Search for the cell housing the specified text and yield its [x, y] center coordinate. 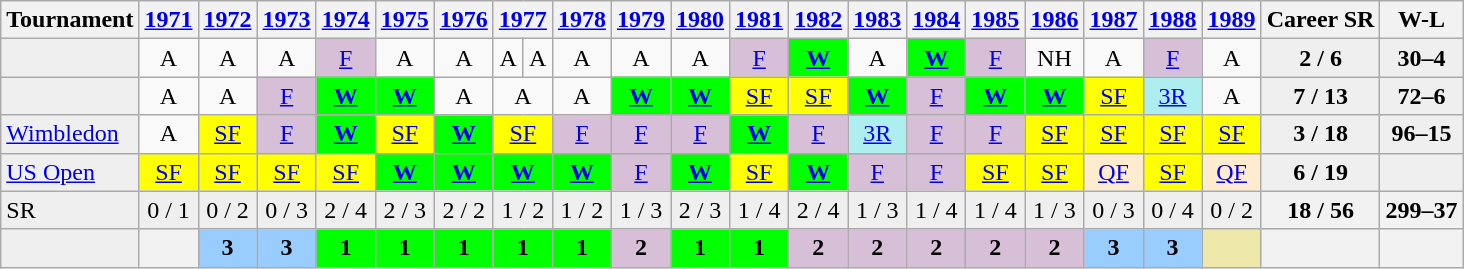
1974 [346, 20]
1972 [228, 20]
Wimbledon [70, 134]
1988 [1172, 20]
7 / 13 [1320, 96]
1981 [760, 20]
1985 [996, 20]
1979 [640, 20]
0 / 1 [168, 210]
1977 [522, 20]
1987 [1114, 20]
US Open [70, 172]
NH [1054, 58]
299–37 [1422, 210]
1984 [936, 20]
0 / 4 [1172, 210]
72–6 [1422, 96]
Career SR [1320, 20]
1978 [582, 20]
3 / 18 [1320, 134]
2 / 6 [1320, 58]
30–4 [1422, 58]
SR [70, 210]
1989 [1232, 20]
6 / 19 [1320, 172]
1971 [168, 20]
1973 [286, 20]
1976 [464, 20]
2 / 2 [464, 210]
1983 [878, 20]
1980 [700, 20]
1986 [1054, 20]
96–15 [1422, 134]
1982 [818, 20]
18 / 56 [1320, 210]
1975 [404, 20]
W-L [1422, 20]
Tournament [70, 20]
